Search for the cell housing the specified text and yield its [X, Y] center coordinate. 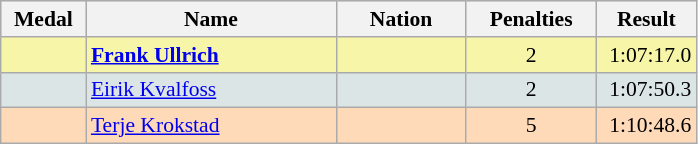
Penalties [531, 19]
Name [211, 19]
1:07:17.0 [646, 55]
Medal [44, 19]
5 [531, 126]
Result [646, 19]
1:07:50.3 [646, 90]
1:10:48.6 [646, 126]
Eirik Kvalfoss [211, 90]
Frank Ullrich [211, 55]
Nation [401, 19]
Terje Krokstad [211, 126]
